Pinpoint the cell where the given text exists, returning its (X, Y) midpoint coordinate. 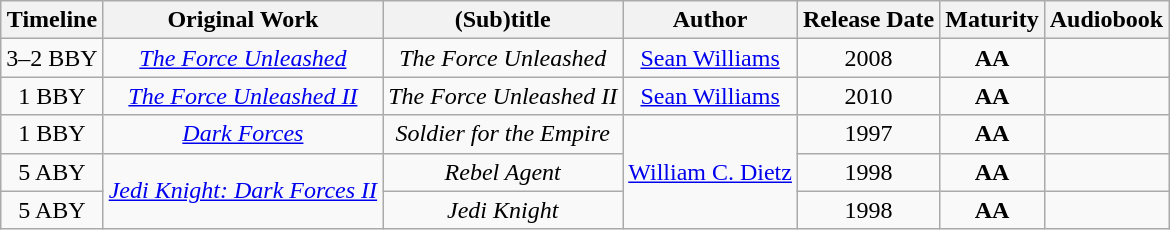
Soldier for the Empire (503, 134)
Release Date (868, 20)
Jedi Knight (503, 210)
Audio­book (1106, 20)
Jedi Knight: Dark Forces II (242, 191)
Dark Forces (242, 134)
2010 (868, 96)
Author (710, 20)
Timeline (52, 20)
1997 (868, 134)
William C. Dietz (710, 172)
Maturity (992, 20)
(Sub)title (503, 20)
2008 (868, 58)
3–2 BBY (52, 58)
Rebel Agent (503, 172)
Original Work (242, 20)
